Capture the cell that displays the provided text and extract its [X, Y] central coordinate. 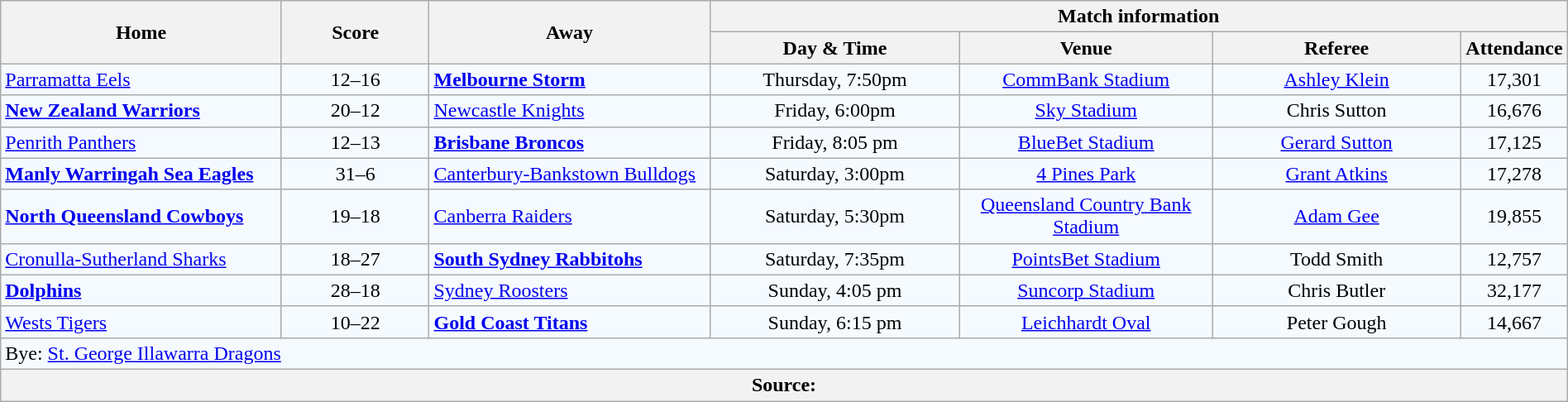
Home [141, 32]
16,676 [1514, 111]
Newcastle Knights [569, 111]
Chris Butler [1336, 290]
31–6 [356, 174]
14,667 [1514, 322]
Parramatta Eels [141, 79]
Referee [1336, 48]
12–13 [356, 142]
28–18 [356, 290]
Gold Coast Titans [569, 322]
Dolphins [141, 290]
Canberra Raiders [569, 217]
Source: [784, 385]
Day & Time [835, 48]
Sky Stadium [1087, 111]
Friday, 8:05 pm [835, 142]
19,855 [1514, 217]
Melbourne Storm [569, 79]
Ashley Klein [1336, 79]
19–18 [356, 217]
Saturday, 7:35pm [835, 259]
Venue [1087, 48]
Sydney Roosters [569, 290]
4 Pines Park [1087, 174]
Match information [1138, 17]
Away [569, 32]
CommBank Stadium [1087, 79]
Grant Atkins [1336, 174]
Attendance [1514, 48]
Canterbury-Bankstown Bulldogs [569, 174]
Score [356, 32]
20–12 [356, 111]
Saturday, 3:00pm [835, 174]
10–22 [356, 322]
32,177 [1514, 290]
Leichhardt Oval [1087, 322]
Thursday, 7:50pm [835, 79]
Cronulla-Sutherland Sharks [141, 259]
Saturday, 5:30pm [835, 217]
Adam Gee [1336, 217]
North Queensland Cowboys [141, 217]
Manly Warringah Sea Eagles [141, 174]
12,757 [1514, 259]
17,125 [1514, 142]
Queensland Country Bank Stadium [1087, 217]
Bye: St. George Illawarra Dragons [784, 353]
PointsBet Stadium [1087, 259]
Wests Tigers [141, 322]
12–16 [356, 79]
Gerard Sutton [1336, 142]
18–27 [356, 259]
17,301 [1514, 79]
Suncorp Stadium [1087, 290]
Sunday, 6:15 pm [835, 322]
Sunday, 4:05 pm [835, 290]
Brisbane Broncos [569, 142]
Penrith Panthers [141, 142]
17,278 [1514, 174]
BlueBet Stadium [1087, 142]
Friday, 6:00pm [835, 111]
Todd Smith [1336, 259]
Chris Sutton [1336, 111]
South Sydney Rabbitohs [569, 259]
New Zealand Warriors [141, 111]
Peter Gough [1336, 322]
